For the text-containing cell, return its midpoint in [X, Y] coordinate format. 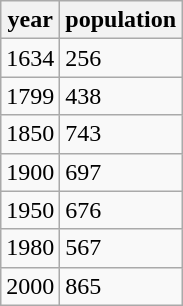
1900 [30, 172]
1634 [30, 58]
population [121, 20]
676 [121, 210]
256 [121, 58]
1950 [30, 210]
1850 [30, 134]
743 [121, 134]
2000 [30, 286]
567 [121, 248]
438 [121, 96]
year [30, 20]
865 [121, 286]
1799 [30, 96]
697 [121, 172]
1980 [30, 248]
